Capture the cell that displays the provided text and extract its (x, y) central coordinate. 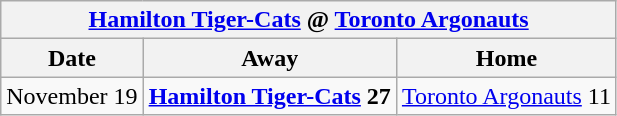
Date (72, 58)
Home (506, 58)
Hamilton Tiger-Cats @ Toronto Argonauts (309, 20)
Hamilton Tiger-Cats 27 (270, 96)
Toronto Argonauts 11 (506, 96)
Away (270, 58)
November 19 (72, 96)
